Identify which cell holds the provided text, then report its (x, y) central coordinate. 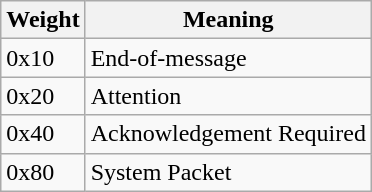
0x10 (43, 58)
Attention (228, 96)
Weight (43, 20)
Acknowledgement Required (228, 134)
Meaning (228, 20)
0x40 (43, 134)
0x80 (43, 172)
System Packet (228, 172)
0x20 (43, 96)
End-of-message (228, 58)
